Locate the cell with the specified text and output its (x, y) center coordinate. 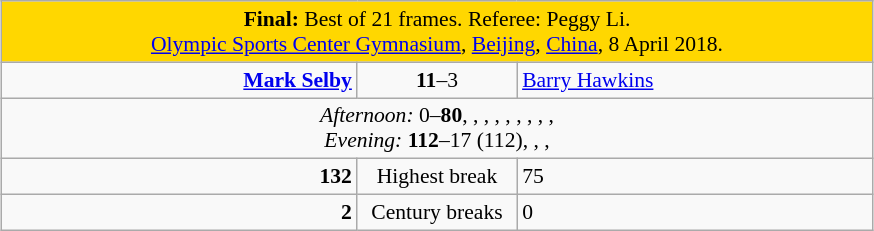
132 (180, 177)
Mark Selby (180, 80)
Afternoon: 0–80, , , , , , , , , Evеning: 112–17 (112), , , (437, 128)
2 (180, 213)
75 (694, 177)
Barry Hawkins (694, 80)
0 (694, 213)
11–3 (437, 80)
Final: Best of 21 frames. Referee: Peggy Li.Olympic Sports Center Gymnasium, Beijing, China, 8 April 2018. (437, 32)
Century breaks (437, 213)
Highest break (437, 177)
